Extract the (X, Y) coordinate from the center of the cell holding the provided text.  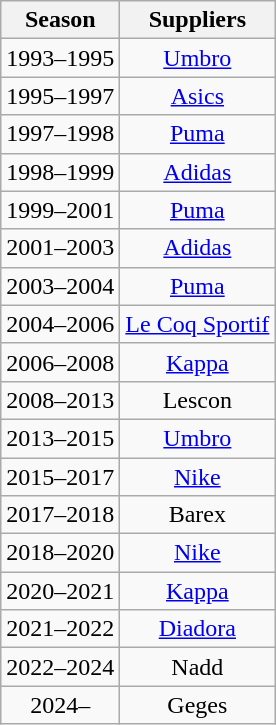
2018–2020 (60, 553)
2013–2015 (60, 438)
Asics (198, 96)
Geges (198, 705)
1998–1999 (60, 172)
1999–2001 (60, 210)
2022–2024 (60, 667)
1993–1995 (60, 58)
2020–2021 (60, 591)
2008–2013 (60, 400)
2015–2017 (60, 477)
2001–2003 (60, 248)
Lescon (198, 400)
Season (60, 20)
2006–2008 (60, 362)
2024– (60, 705)
Nadd (198, 667)
Le Coq Sportif (198, 324)
2004–2006 (60, 324)
1995–1997 (60, 96)
1997–1998 (60, 134)
2021–2022 (60, 629)
Barex (198, 515)
2003–2004 (60, 286)
2017–2018 (60, 515)
Suppliers (198, 20)
Diadora (198, 629)
